Return the [X, Y] coordinate for the center point of the cell that contains the specified text.  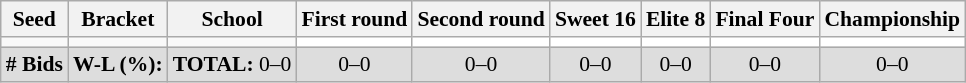
Elite 8 [676, 19]
Final Four [764, 19]
Sweet 16 [596, 19]
# Bids [34, 65]
W-L (%): [118, 65]
First round [354, 19]
School [232, 19]
Championship [892, 19]
Second round [481, 19]
Bracket [118, 19]
Seed [34, 19]
TOTAL: 0–0 [232, 65]
